Extract the [X, Y] coordinate from the center of the cell holding the provided text.  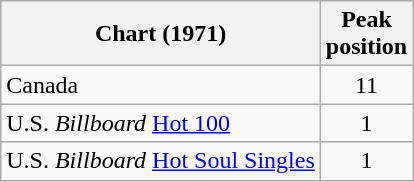
U.S. Billboard Hot 100 [161, 123]
Chart (1971) [161, 34]
Canada [161, 85]
Peakposition [366, 34]
U.S. Billboard Hot Soul Singles [161, 161]
11 [366, 85]
